Return the [X, Y] coordinate for the center point of the cell that contains the specified text.  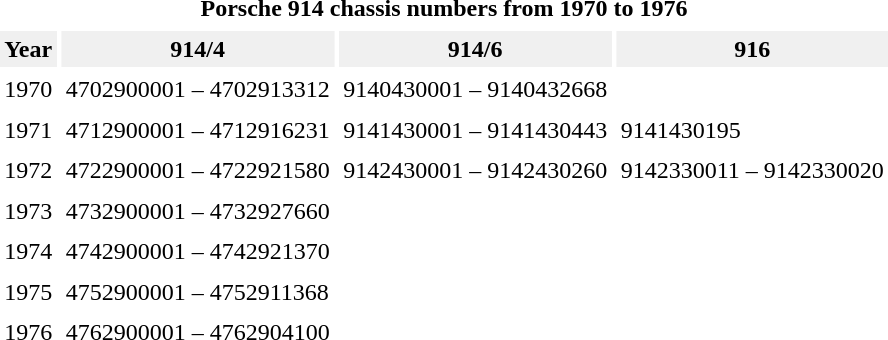
1972 [28, 170]
1975 [28, 292]
Year [28, 49]
1973 [28, 211]
9140430001 – 9140432668 [476, 90]
4732900001 – 4732927660 [198, 211]
1971 [28, 130]
4712900001 – 4712916231 [198, 130]
9141430001 – 9141430443 [476, 130]
9142330011 – 9142330020 [752, 170]
9141430195 [752, 130]
914/6 [476, 49]
9142430001 – 9142430260 [476, 170]
4702900001 – 4702913312 [198, 90]
4752900001 – 4752911368 [198, 292]
1970 [28, 90]
914/4 [198, 49]
4722900001 – 4722921580 [198, 170]
1974 [28, 252]
916 [752, 49]
4742900001 – 4742921370 [198, 252]
